Capture the cell that displays the provided text and extract its (x, y) central coordinate. 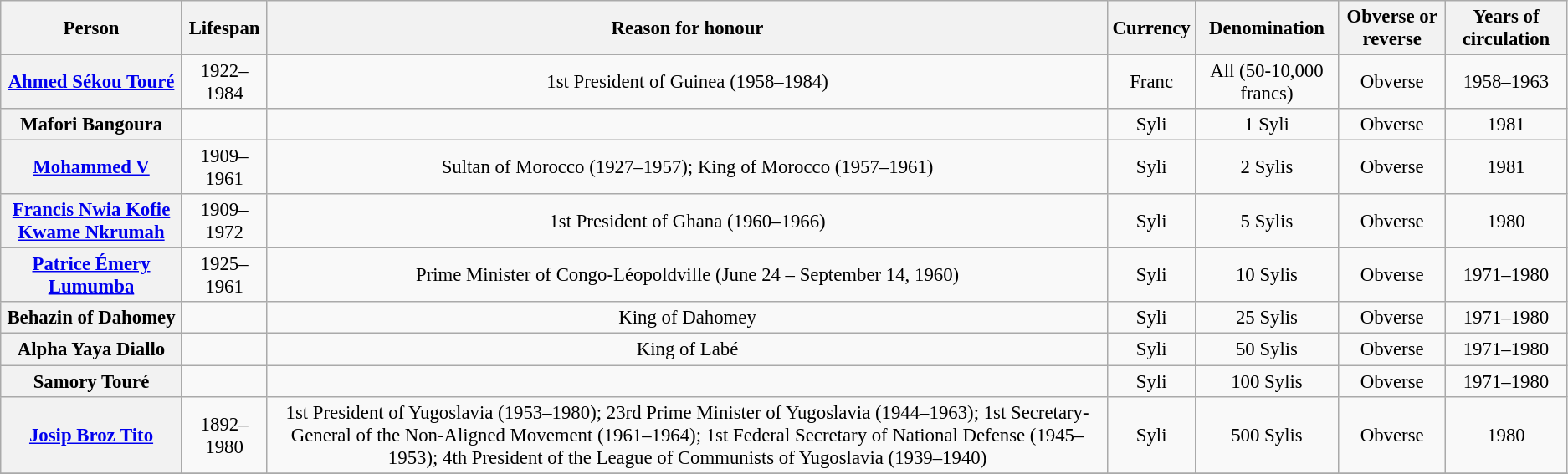
Francis Nwia Kofie Kwame Nkrumah (92, 221)
Lifespan (224, 28)
All (50-10,000 francs) (1267, 82)
Person (92, 28)
Behazin of Dahomey (92, 319)
25 Sylis (1267, 319)
100 Sylis (1267, 381)
Sultan of Morocco (1927–1957); King of Morocco (1957–1961) (688, 167)
Denomination (1267, 28)
Josip Broz Tito (92, 435)
King of Dahomey (688, 319)
2 Sylis (1267, 167)
1st President of Guinea (1958–1984) (688, 82)
1st President of Ghana (1960–1966) (688, 221)
Franc (1151, 82)
Mafori Bangoura (92, 125)
Mohammed V (92, 167)
1922–1984 (224, 82)
Prime Minister of Congo-Léopoldville (June 24 – September 14, 1960) (688, 276)
1909–1972 (224, 221)
Patrice Émery Lumumba (92, 276)
Reason for honour (688, 28)
1892–1980 (224, 435)
Years of circulation (1506, 28)
Alpha Yaya Diallo (92, 349)
50 Sylis (1267, 349)
Samory Touré (92, 381)
Currency (1151, 28)
500 Sylis (1267, 435)
1925–1961 (224, 276)
Ahmed Sékou Touré (92, 82)
5 Sylis (1267, 221)
1958–1963 (1506, 82)
King of Labé (688, 349)
1909–1961 (224, 167)
1 Syli (1267, 125)
10 Sylis (1267, 276)
Obverse or reverse (1392, 28)
